For the text-containing cell, return its midpoint in [X, Y] coordinate format. 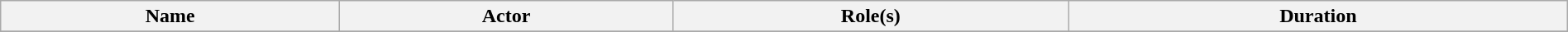
Name [170, 16]
Duration [1318, 16]
Actor [506, 16]
Role(s) [870, 16]
